Extract the (x, y) coordinate from the center of the cell holding the provided text.  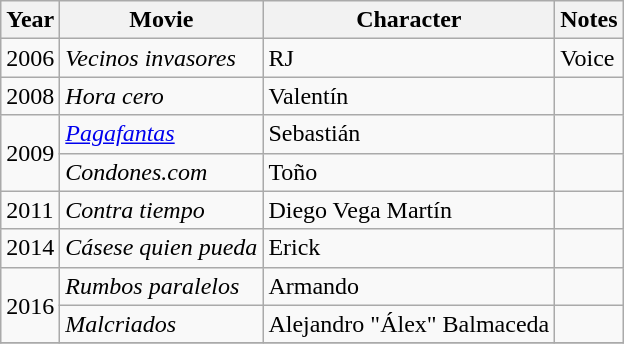
Year (30, 20)
Malcriados (162, 324)
2006 (30, 58)
Condones.com (162, 172)
Diego Vega Martín (409, 210)
Contra tiempo (162, 210)
2011 (30, 210)
Voice (589, 58)
Armando (409, 286)
Valentín (409, 96)
2014 (30, 248)
Rumbos paralelos (162, 286)
Pagafantas (162, 134)
Vecinos invasores (162, 58)
Erick (409, 248)
Sebastián (409, 134)
2009 (30, 153)
Character (409, 20)
RJ (409, 58)
2008 (30, 96)
Alejandro "Álex" Balmaceda (409, 324)
Notes (589, 20)
2016 (30, 305)
Toño (409, 172)
Hora cero (162, 96)
Cásese quien pueda (162, 248)
Movie (162, 20)
